Identify which cell holds the provided text, then report its (x, y) central coordinate. 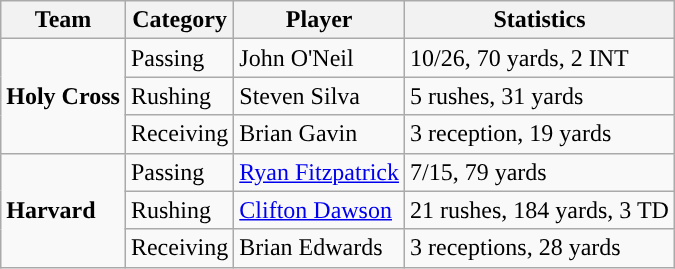
Clifton Dawson (320, 210)
7/15, 79 yards (540, 172)
10/26, 70 yards, 2 INT (540, 58)
Brian Gavin (320, 134)
John O'Neil (320, 58)
Holy Cross (64, 96)
Steven Silva (320, 96)
3 receptions, 28 yards (540, 248)
5 rushes, 31 yards (540, 96)
Ryan Fitzpatrick (320, 172)
Brian Edwards (320, 248)
Harvard (64, 210)
Category (179, 20)
Statistics (540, 20)
Player (320, 20)
21 rushes, 184 yards, 3 TD (540, 210)
3 reception, 19 yards (540, 134)
Team (64, 20)
